Detect which cell encompasses the target text, then output its (X, Y) center coordinate. 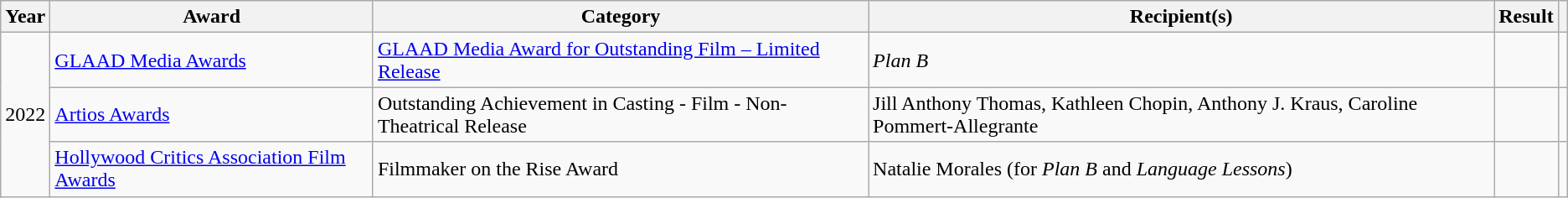
Award (212, 17)
Year (25, 17)
Jill Anthony Thomas, Kathleen Chopin, Anthony J. Kraus, Caroline Pommert-Allegrante (1181, 114)
Natalie Morales (for Plan B and Language Lessons) (1181, 169)
Filmmaker on the Rise Award (620, 169)
Outstanding Achievement in Casting - Film - Non-Theatrical Release (620, 114)
Plan B (1181, 60)
Hollywood Critics Association Film Awards (212, 169)
2022 (25, 114)
GLAAD Media Award for Outstanding Film – Limited Release (620, 60)
Artios Awards (212, 114)
GLAAD Media Awards (212, 60)
Result (1526, 17)
Recipient(s) (1181, 17)
Category (620, 17)
